From the cell containing the given text, extract its center point as (X, Y) coordinate. 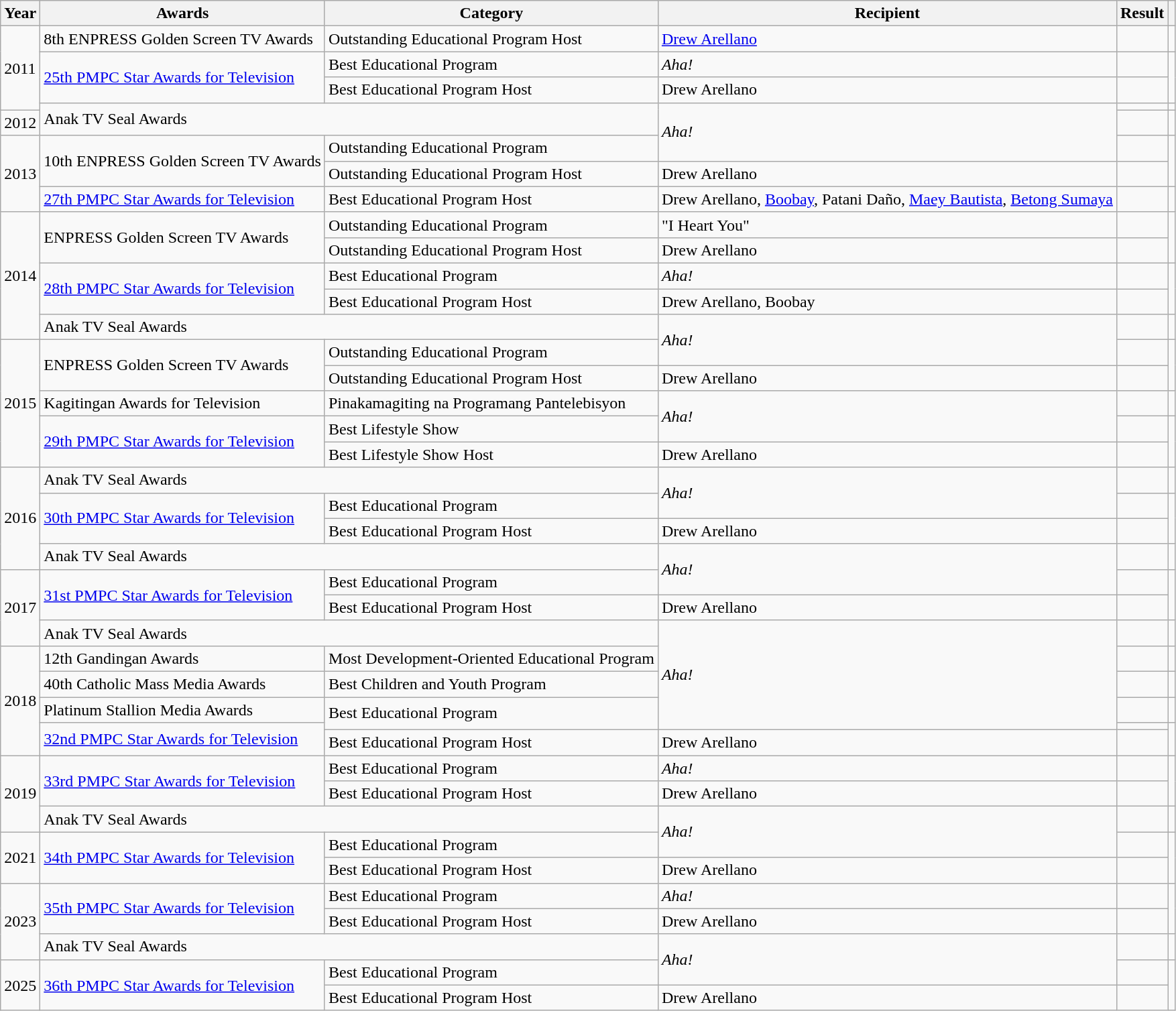
2023 (20, 921)
"I Heart You" (887, 225)
2014 (20, 276)
2015 (20, 404)
8th ENPRESS Golden Screen TV Awards (182, 39)
34th PMPC Star Awards for Television (182, 857)
10th ENPRESS Golden Screen TV Awards (182, 161)
Best Lifestyle Show Host (491, 455)
Most Development-Oriented Educational Program (491, 658)
2018 (20, 700)
Drew Arellano, Boobay (887, 301)
28th PMPC Star Awards for Television (182, 288)
25th PMPC Star Awards for Television (182, 77)
29th PMPC Star Awards for Television (182, 442)
2021 (20, 857)
Year (20, 13)
2011 (20, 68)
Platinum Stallion Media Awards (182, 710)
32nd PMPC Star Awards for Television (182, 739)
40th Catholic Mass Media Awards (182, 684)
Awards (182, 13)
2019 (20, 794)
36th PMPC Star Awards for Television (182, 985)
27th PMPC Star Awards for Television (182, 199)
Kagitingan Awards for Television (182, 404)
31st PMPC Star Awards for Television (182, 595)
Best Lifestyle Show (491, 429)
Drew Arellano, Boobay, Patani Daño, Maey Bautista, Betong Sumaya (887, 199)
2012 (20, 123)
Result (1142, 13)
Category (491, 13)
2013 (20, 174)
Pinakamagiting na Programang Pantelebisyon (491, 404)
Best Children and Youth Program (491, 684)
2017 (20, 607)
33rd PMPC Star Awards for Television (182, 781)
Recipient (887, 13)
35th PMPC Star Awards for Television (182, 908)
2025 (20, 985)
12th Gandingan Awards (182, 658)
30th PMPC Star Awards for Television (182, 518)
2016 (20, 518)
